Return the [X, Y] coordinate for the center point of the cell that contains the specified text.  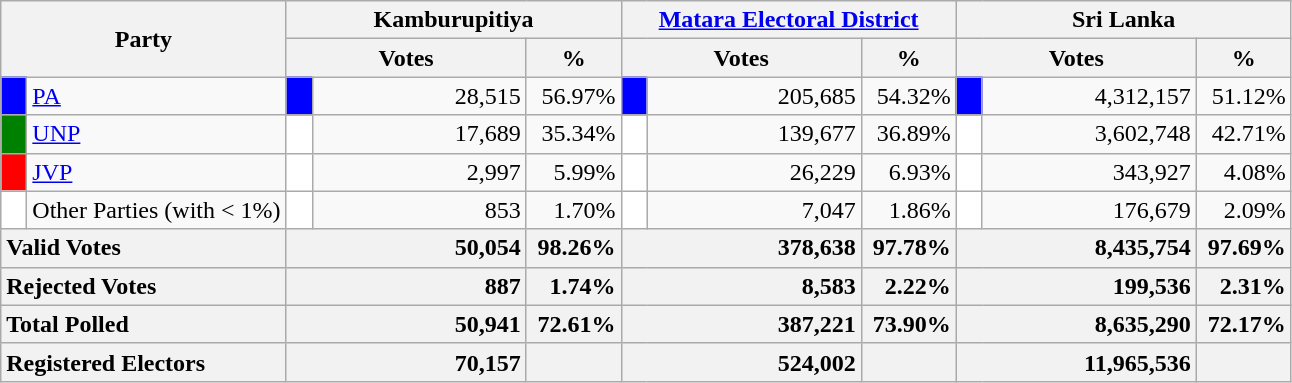
2.22% [908, 286]
1.86% [908, 210]
853 [419, 210]
2.09% [1244, 210]
Sri Lanka [1124, 20]
70,157 [406, 362]
35.34% [574, 134]
98.26% [574, 248]
524,002 [741, 362]
17,689 [419, 134]
3,602,748 [1089, 134]
139,677 [754, 134]
Rejected Votes [144, 286]
73.90% [908, 324]
2,997 [419, 172]
Party [144, 39]
8,435,754 [1076, 248]
1.74% [574, 286]
205,685 [754, 96]
28,515 [419, 96]
36.89% [908, 134]
6.93% [908, 172]
343,927 [1089, 172]
42.71% [1244, 134]
5.99% [574, 172]
7,047 [754, 210]
Kamburupitiya [454, 20]
54.32% [908, 96]
4,312,157 [1089, 96]
97.78% [908, 248]
11,965,536 [1076, 362]
51.12% [1244, 96]
1.70% [574, 210]
199,536 [1076, 286]
387,221 [741, 324]
72.17% [1244, 324]
50,054 [406, 248]
887 [406, 286]
56.97% [574, 96]
Other Parties (with < 1%) [156, 210]
Registered Electors [144, 362]
26,229 [754, 172]
Valid Votes [144, 248]
72.61% [574, 324]
97.69% [1244, 248]
2.31% [1244, 286]
JVP [156, 172]
4.08% [1244, 172]
176,679 [1089, 210]
PA [156, 96]
Total Polled [144, 324]
378,638 [741, 248]
UNP [156, 134]
8,583 [741, 286]
Matara Electoral District [788, 20]
8,635,290 [1076, 324]
50,941 [406, 324]
